Provide the (X, Y) coordinate of the cell's center where the given text is located.  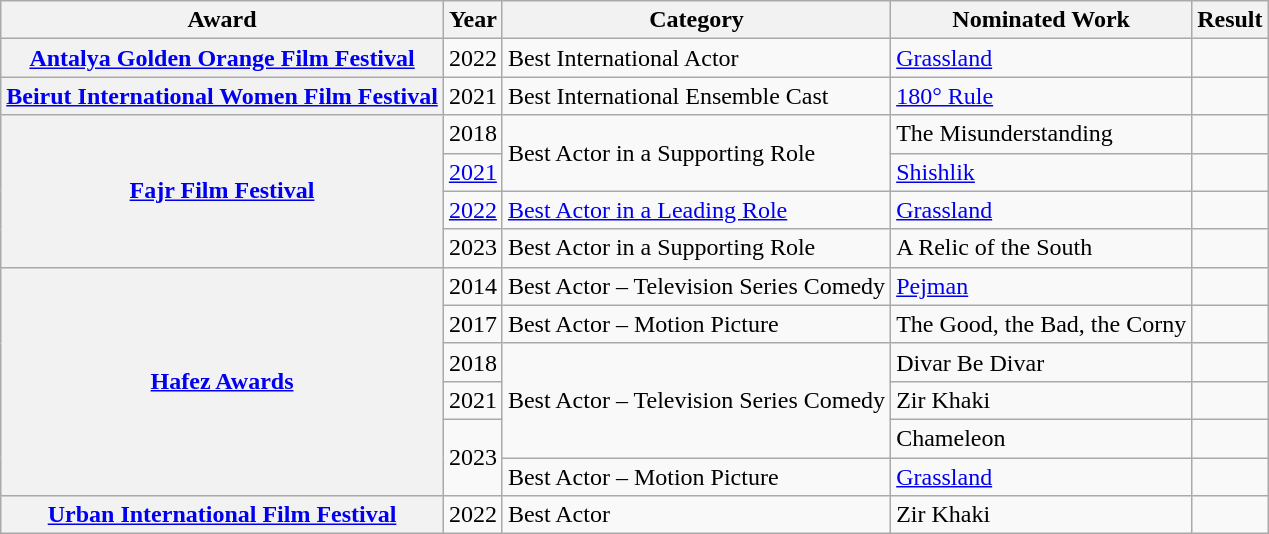
Year (472, 20)
Best International Actor (696, 58)
Hafez Awards (222, 381)
Pejman (1042, 286)
Urban International Film Festival (222, 515)
The Misunderstanding (1042, 134)
Award (222, 20)
A Relic of the South (1042, 248)
Beirut International Women Film Festival (222, 96)
180° Rule (1042, 96)
Fajr Film Festival (222, 191)
Category (696, 20)
Result (1230, 20)
Best Actor (696, 515)
Chameleon (1042, 438)
Antalya Golden Orange Film Festival (222, 58)
2017 (472, 324)
The Good, the Bad, the Corny (1042, 324)
Best Actor in a Leading Role (696, 210)
Divar Be Divar (1042, 362)
Best International Ensemble Cast (696, 96)
2014 (472, 286)
Nominated Work (1042, 20)
Shishlik (1042, 172)
